Locate the cell with the specified text and output its [X, Y] center coordinate. 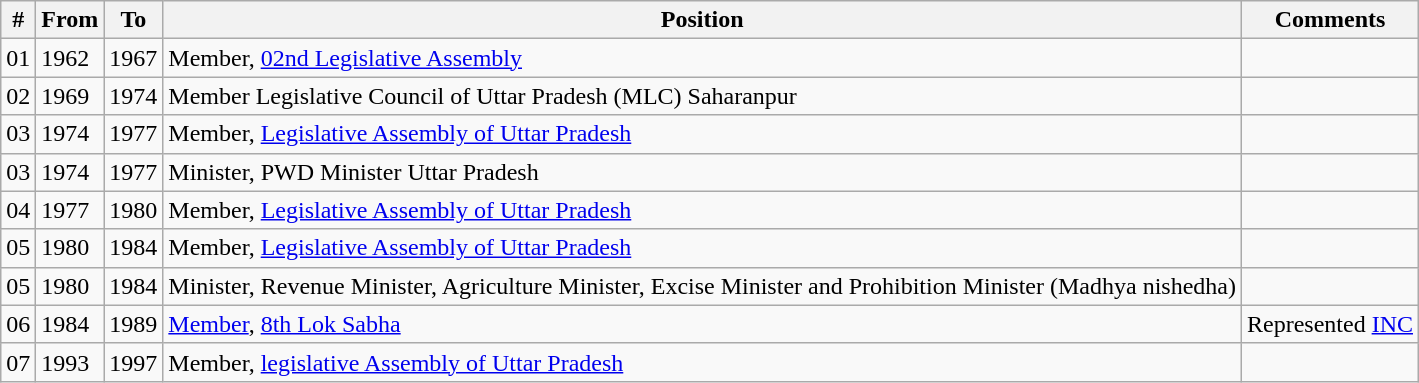
Member, legislative Assembly of Uttar Pradesh [702, 362]
02 [18, 96]
1967 [134, 58]
1962 [70, 58]
1989 [134, 324]
01 [18, 58]
06 [18, 324]
Minister, Revenue Minister, Agriculture Minister, Excise Minister and Prohibition Minister (Madhya nishedha) [702, 286]
04 [18, 210]
Minister, PWD Minister Uttar Pradesh [702, 172]
07 [18, 362]
# [18, 20]
1997 [134, 362]
Member, 02nd Legislative Assembly [702, 58]
1993 [70, 362]
To [134, 20]
Member Legislative Council of Uttar Pradesh (MLC) Saharanpur [702, 96]
Member, 8th Lok Sabha [702, 324]
Comments [1330, 20]
From [70, 20]
Represented INC [1330, 324]
1969 [70, 96]
Position [702, 20]
